Pinpoint the cell where the given text exists, returning its (x, y) midpoint coordinate. 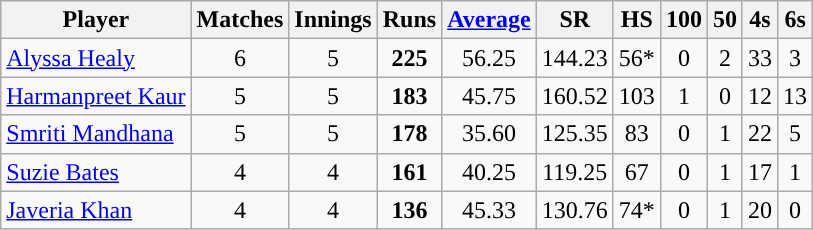
40.25 (490, 172)
83 (636, 134)
20 (760, 210)
160.52 (574, 96)
HS (636, 20)
13 (796, 96)
50 (724, 20)
119.25 (574, 172)
22 (760, 134)
183 (409, 96)
Innings (333, 20)
45.75 (490, 96)
178 (409, 134)
161 (409, 172)
225 (409, 58)
56.25 (490, 58)
100 (684, 20)
Matches (240, 20)
103 (636, 96)
144.23 (574, 58)
74* (636, 210)
33 (760, 58)
Harmanpreet Kaur (96, 96)
4s (760, 20)
17 (760, 172)
Javeria Khan (96, 210)
56* (636, 58)
130.76 (574, 210)
Player (96, 20)
136 (409, 210)
SR (574, 20)
2 (724, 58)
Runs (409, 20)
35.60 (490, 134)
Smriti Mandhana (96, 134)
67 (636, 172)
45.33 (490, 210)
6 (240, 58)
Alyssa Healy (96, 58)
12 (760, 96)
Average (490, 20)
3 (796, 58)
125.35 (574, 134)
Suzie Bates (96, 172)
6s (796, 20)
